Determine the (X, Y) coordinate at the center of the cell enclosing the given text.  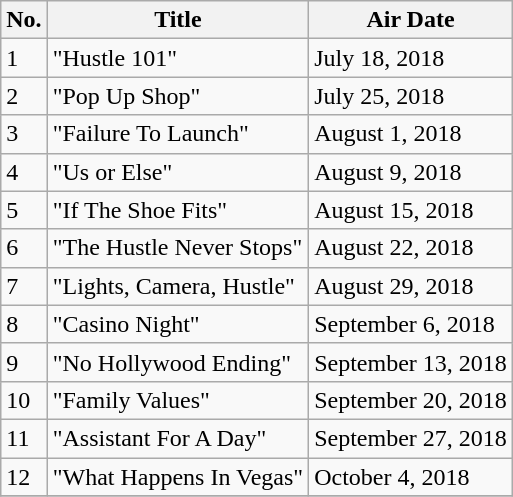
August 29, 2018 (411, 286)
October 4, 2018 (411, 477)
10 (24, 400)
"Casino Night" (178, 324)
September 6, 2018 (411, 324)
3 (24, 134)
"Family Values" (178, 400)
12 (24, 477)
"Assistant For A Day" (178, 438)
September 27, 2018 (411, 438)
7 (24, 286)
"If The Shoe Fits" (178, 210)
July 25, 2018 (411, 96)
"Us or Else" (178, 172)
8 (24, 324)
6 (24, 248)
1 (24, 58)
5 (24, 210)
11 (24, 438)
2 (24, 96)
4 (24, 172)
"What Happens In Vegas" (178, 477)
"The Hustle Never Stops" (178, 248)
Title (178, 20)
"Lights, Camera, Hustle" (178, 286)
September 13, 2018 (411, 362)
August 9, 2018 (411, 172)
August 1, 2018 (411, 134)
July 18, 2018 (411, 58)
August 22, 2018 (411, 248)
No. (24, 20)
August 15, 2018 (411, 210)
9 (24, 362)
September 20, 2018 (411, 400)
"Failure To Launch" (178, 134)
"Pop Up Shop" (178, 96)
"No Hollywood Ending" (178, 362)
Air Date (411, 20)
"Hustle 101" (178, 58)
